Search for the cell housing the specified text and yield its (x, y) center coordinate. 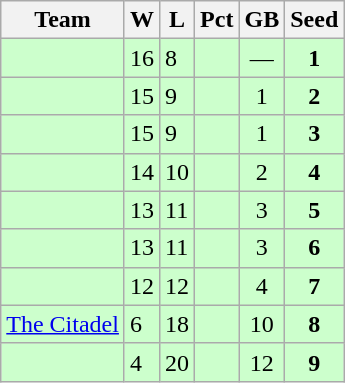
The Citadel (63, 324)
16 (142, 58)
GB (262, 20)
— (262, 58)
Team (63, 20)
20 (178, 362)
7 (314, 286)
18 (178, 324)
Seed (314, 20)
Pct (217, 20)
W (142, 20)
L (178, 20)
5 (314, 210)
14 (142, 172)
